Determine the [X, Y] coordinate at the center of the cell enclosing the given text.  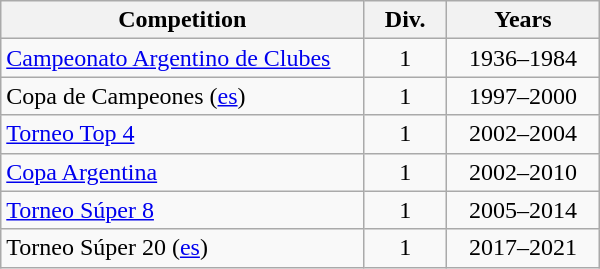
Copa de Campeones (es) [182, 96]
2002–2010 [524, 172]
Years [524, 20]
2005–2014 [524, 210]
2017–2021 [524, 248]
Torneo Top 4 [182, 134]
Torneo Súper 8 [182, 210]
2002–2004 [524, 134]
1936–1984 [524, 58]
Div. [406, 20]
Campeonato Argentino de Clubes [182, 58]
Competition [182, 20]
1997–2000 [524, 96]
Torneo Súper 20 (es) [182, 248]
Copa Argentina [182, 172]
